Scan for the cell matching the given text and deliver its [X, Y] coordinate at center. 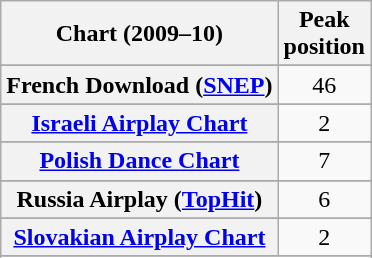
6 [324, 199]
Polish Dance Chart [140, 161]
French Download (SNEP) [140, 85]
Chart (2009–10) [140, 34]
Slovakian Airplay Chart [140, 237]
7 [324, 161]
46 [324, 85]
Peakposition [324, 34]
Israeli Airplay Chart [140, 123]
Russia Airplay (TopHit) [140, 199]
